Extract the (X, Y) coordinate from the center of the cell holding the provided text.  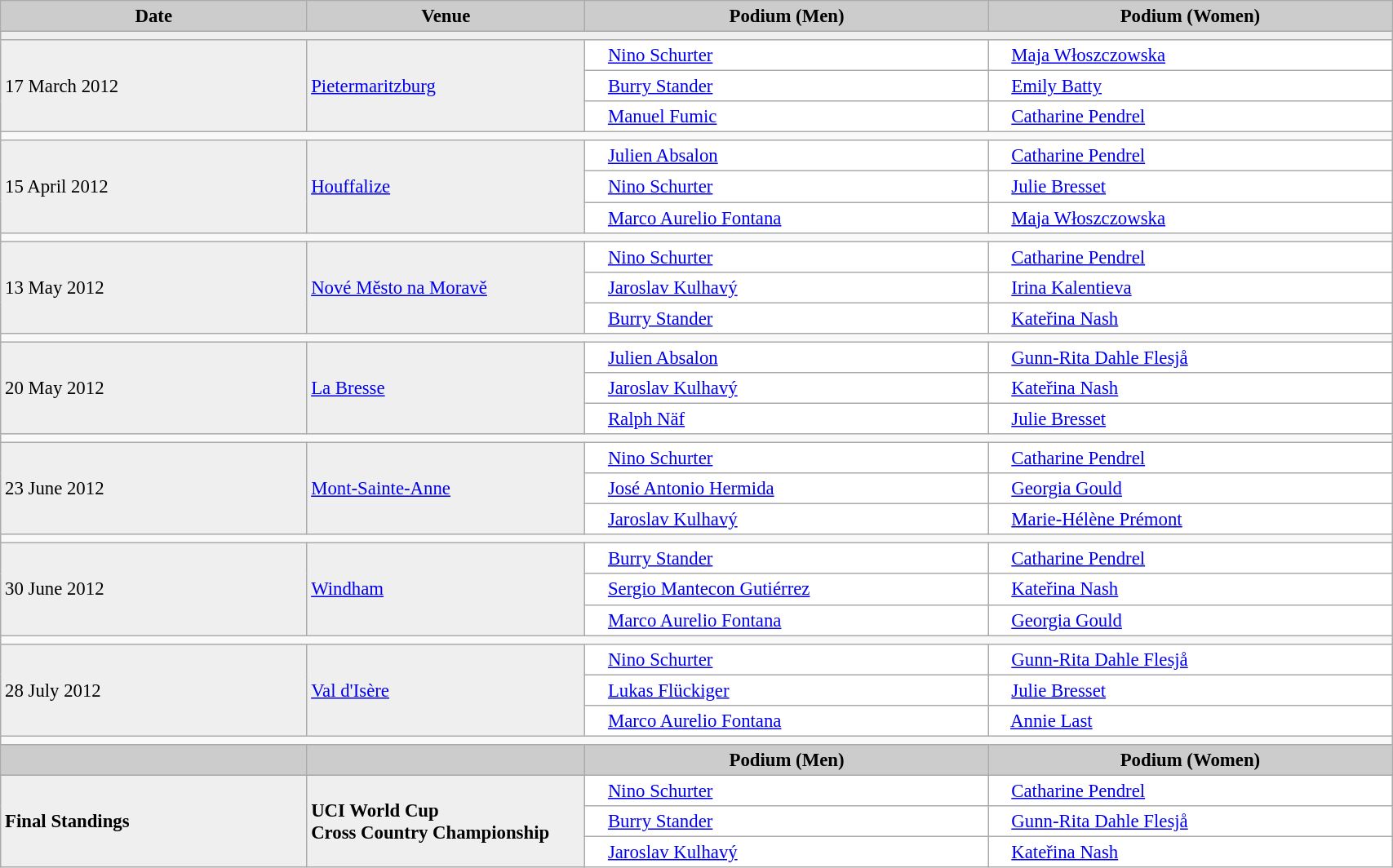
Venue (446, 16)
28 July 2012 (153, 690)
La Bresse (446, 388)
José Antonio Hermida (787, 489)
Sergio Mantecon Gutiérrez (787, 590)
Houffalize (446, 186)
Annie Last (1190, 721)
Windham (446, 589)
UCI World Cup Cross Country Championship (446, 821)
20 May 2012 (153, 388)
Date (153, 16)
17 March 2012 (153, 86)
Irina Kalentieva (1190, 287)
Val d'Isère (446, 690)
13 May 2012 (153, 287)
15 April 2012 (153, 186)
Emily Batty (1190, 86)
Nové Město na Moravě (446, 287)
Manuel Fumic (787, 117)
30 June 2012 (153, 589)
Lukas Flückiger (787, 690)
Pietermaritzburg (446, 86)
23 June 2012 (153, 489)
Final Standings (153, 821)
Marie-Hélène Prémont (1190, 520)
Mont-Sainte-Anne (446, 489)
Ralph Näf (787, 418)
